Scan for the cell matching the given text and deliver its [X, Y] coordinate at center. 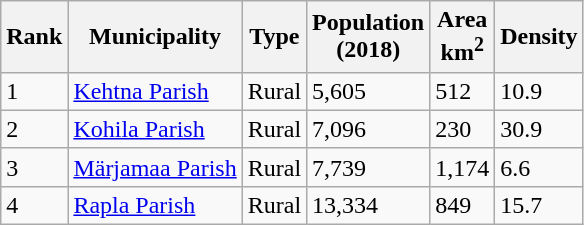
Kehtna Parish [155, 91]
Rapla Parish [155, 205]
4 [34, 205]
Density [539, 37]
Type [274, 37]
7,096 [368, 129]
512 [462, 91]
Märjamaa Parish [155, 167]
10.9 [539, 91]
Municipality [155, 37]
6.6 [539, 167]
1,174 [462, 167]
15.7 [539, 205]
2 [34, 129]
3 [34, 167]
7,739 [368, 167]
Kohila Parish [155, 129]
Rank [34, 37]
Areakm2 [462, 37]
Population(2018) [368, 37]
1 [34, 91]
849 [462, 205]
5,605 [368, 91]
230 [462, 129]
13,334 [368, 205]
30.9 [539, 129]
